Return (x, y) of the center of cell containing provided text 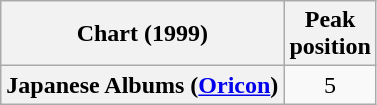
5 (330, 85)
Peakposition (330, 34)
Japanese Albums (Oricon) (142, 85)
Chart (1999) (142, 34)
